From the cell containing the given text, extract its center point as (x, y) coordinate. 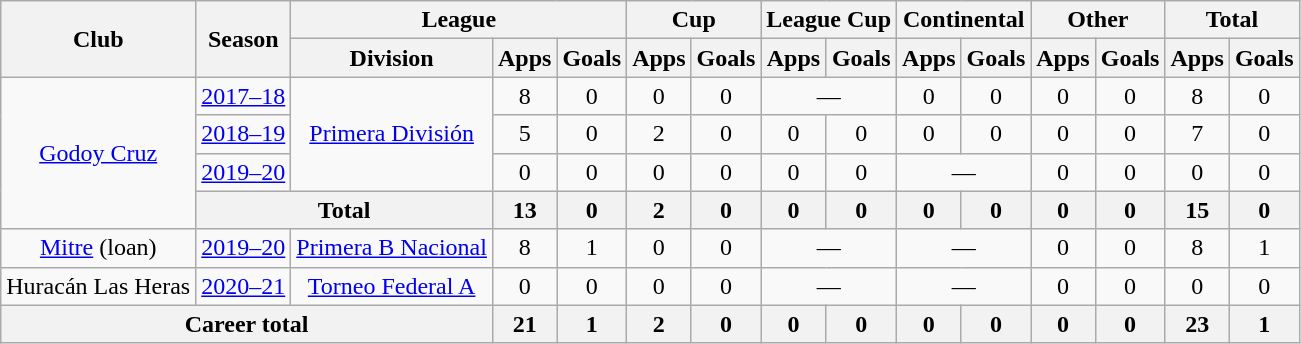
League Cup (829, 20)
7 (1197, 134)
2020–21 (244, 286)
21 (524, 324)
Godoy Cruz (98, 153)
Career total (247, 324)
Primera B Nacional (392, 248)
Other (1098, 20)
Club (98, 39)
23 (1197, 324)
Mitre (loan) (98, 248)
Cup (694, 20)
13 (524, 210)
League (459, 20)
15 (1197, 210)
2017–18 (244, 96)
Continental (964, 20)
Division (392, 58)
2018–19 (244, 134)
5 (524, 134)
Season (244, 39)
Huracán Las Heras (98, 286)
Torneo Federal A (392, 286)
Primera División (392, 134)
